Pinpoint the cell where the given text exists, returning its [X, Y] midpoint coordinate. 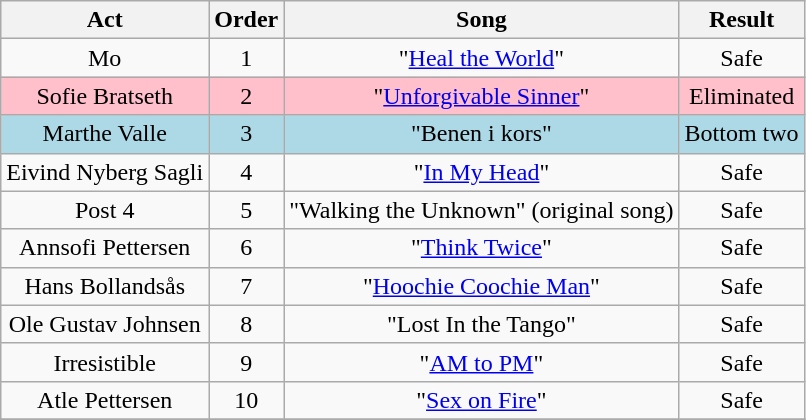
"In My Head" [482, 172]
Atle Pettersen [105, 400]
5 [246, 210]
Eivind Nyberg Sagli [105, 172]
Song [482, 20]
2 [246, 96]
Post 4 [105, 210]
Ole Gustav Johnsen [105, 324]
"Walking the Unknown" (original song) [482, 210]
Order [246, 20]
Eliminated [742, 96]
"Hoochie Coochie Man" [482, 286]
7 [246, 286]
1 [246, 58]
Mo [105, 58]
"Think Twice" [482, 248]
"Lost In the Tango" [482, 324]
"Unforgivable Sinner" [482, 96]
Marthe Valle [105, 134]
Bottom two [742, 134]
Hans Bollandsås [105, 286]
Annsofi Pettersen [105, 248]
"Sex on Fire" [482, 400]
Irresistible [105, 362]
4 [246, 172]
"AM to PM" [482, 362]
9 [246, 362]
6 [246, 248]
8 [246, 324]
Act [105, 20]
10 [246, 400]
"Heal the World" [482, 58]
3 [246, 134]
"Benen i kors" [482, 134]
Result [742, 20]
Sofie Bratseth [105, 96]
